Pinpoint the cell where the given text exists, returning its (x, y) midpoint coordinate. 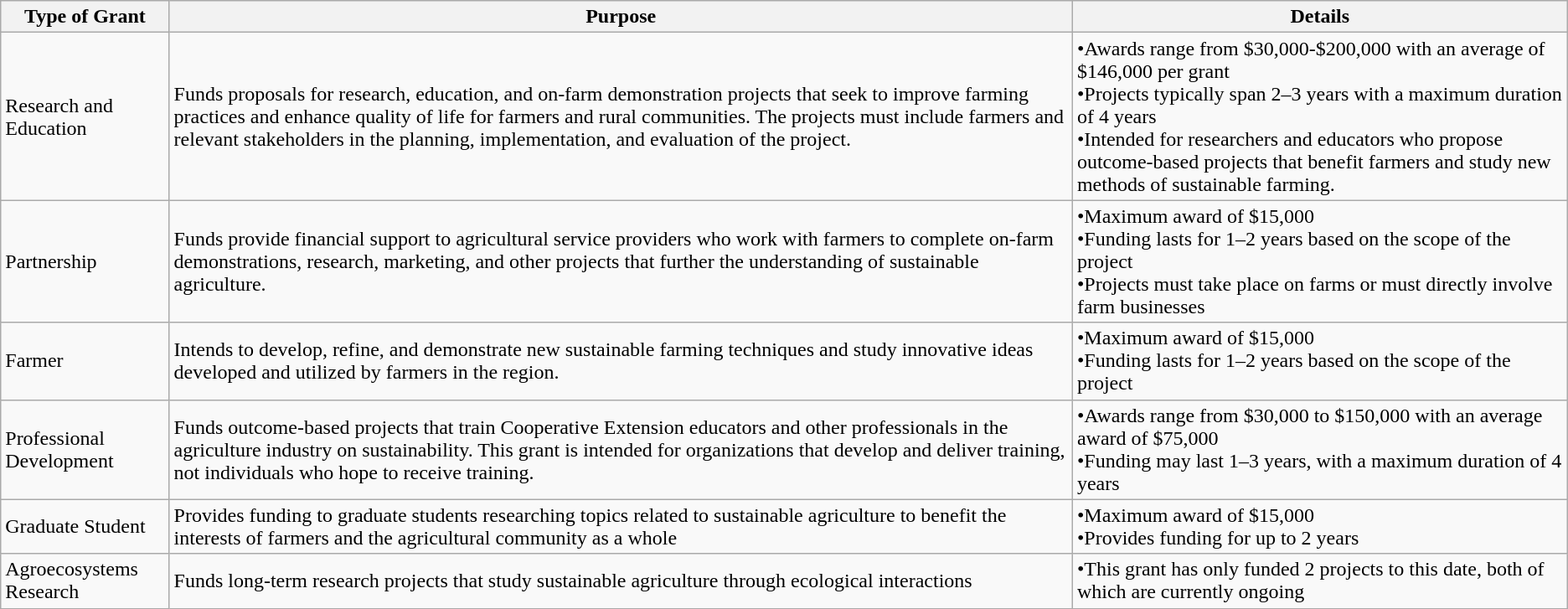
Details (1320, 17)
Funds long-term research projects that study sustainable agriculture through ecological interactions (621, 581)
Professional Development (85, 449)
Type of Grant (85, 17)
Farmer (85, 361)
•Maximum award of $15,000•Funding lasts for 1–2 years based on the scope of the project (1320, 361)
•Maximum award of $15,000•Provides funding for up to 2 years (1320, 526)
Graduate Student (85, 526)
Agroecosystems Research (85, 581)
Purpose (621, 17)
Research and Education (85, 116)
•This grant has only funded 2 projects to this date, both of which are currently ongoing (1320, 581)
Partnership (85, 261)
•Awards range from $30,000 to $150,000 with an average award of $75,000•Funding may last 1–3 years, with a maximum duration of 4 years (1320, 449)
